Return the [x, y] coordinate for the center point of the cell that contains the specified text.  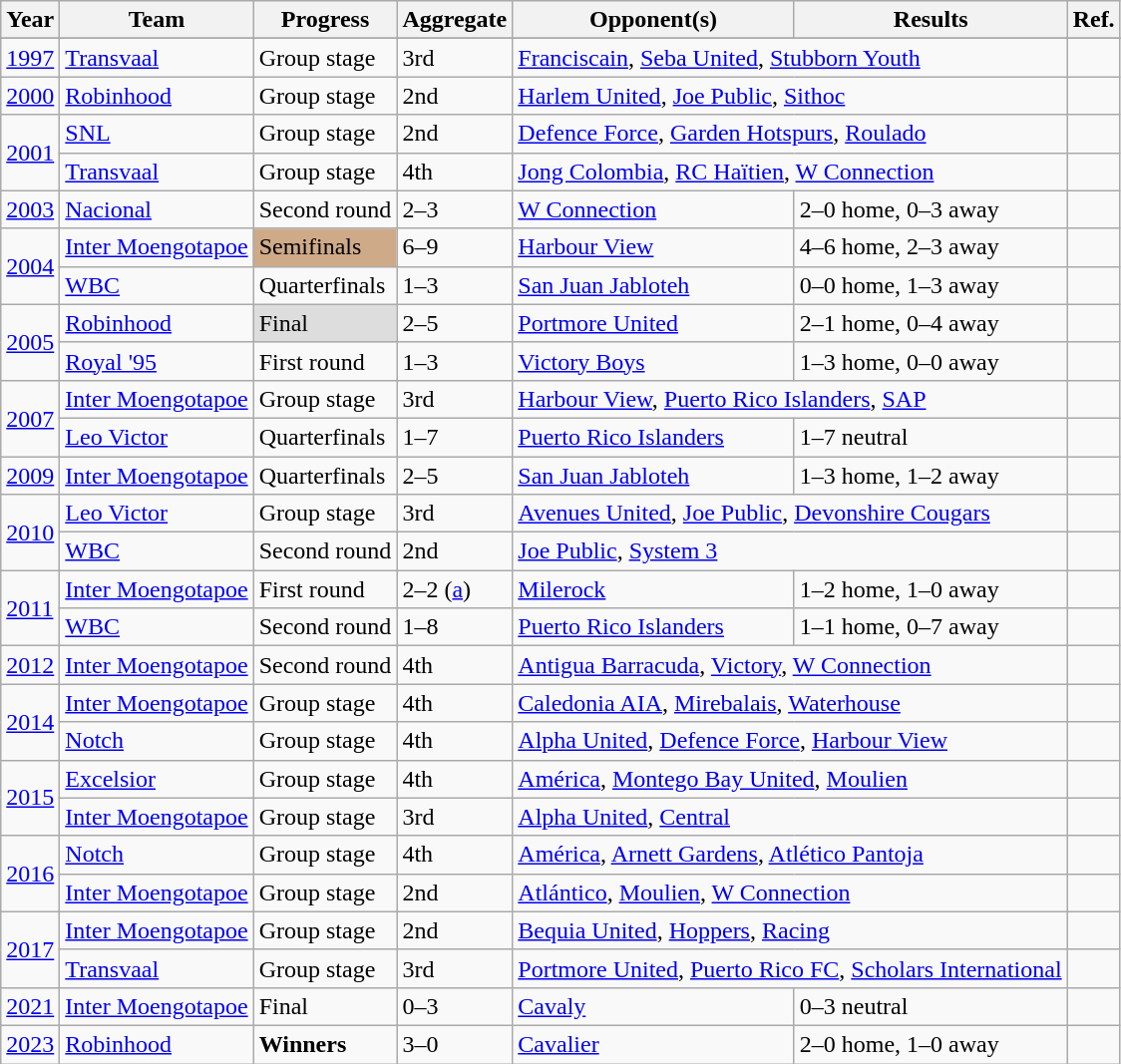
2011 [30, 608]
1–3 home, 1–2 away [931, 476]
Excelsior [157, 779]
2016 [30, 874]
Cavalier [653, 1044]
1–7 [455, 437]
2001 [30, 153]
1–2 home, 1–0 away [931, 589]
Winners [325, 1044]
1997 [30, 58]
4–6 home, 2–3 away [931, 247]
2021 [30, 1006]
3–0 [455, 1044]
0–3 neutral [931, 1006]
Franciscain, Seba United, Stubborn Youth [790, 58]
América, Arnett Gardens, Atlético Pantoja [790, 855]
2017 [30, 949]
2005 [30, 342]
2012 [30, 665]
Progress [325, 20]
Portmore United, Puerto Rico FC, Scholars International [790, 968]
0–0 home, 1–3 away [931, 285]
1–7 neutral [931, 437]
Nacional [157, 209]
2009 [30, 476]
Royal '95 [157, 361]
Cavaly [653, 1006]
6–9 [455, 247]
Results [931, 20]
Jong Colombia, RC Haïtien, W Connection [790, 172]
Joe Public, System 3 [790, 551]
2–2 (a) [455, 589]
2010 [30, 532]
Bequia United, Hoppers, Racing [790, 930]
2015 [30, 798]
Aggregate [455, 20]
Harbour View, Puerto Rico Islanders, SAP [790, 399]
Harlem United, Joe Public, Sithoc [790, 96]
2–1 home, 0–4 away [931, 323]
2–0 home, 0–3 away [931, 209]
1–1 home, 0–7 away [931, 627]
2007 [30, 418]
2004 [30, 266]
2000 [30, 96]
Ref. [1093, 20]
Harbour View [653, 247]
América, Montego Bay United, Moulien [790, 779]
Portmore United [653, 323]
2014 [30, 722]
Alpha United, Defence Force, Harbour View [790, 741]
Defence Force, Garden Hotspurs, Roulado [790, 134]
2–3 [455, 209]
Semifinals [325, 247]
Victory Boys [653, 361]
2023 [30, 1044]
Caledonia AIA, Mirebalais, Waterhouse [790, 703]
Antigua Barracuda, Victory, W Connection [790, 665]
W Connection [653, 209]
Year [30, 20]
Avenues United, Joe Public, Devonshire Cougars [790, 514]
Alpha United, Central [790, 817]
Milerock [653, 589]
1–3 home, 0–0 away [931, 361]
2–0 home, 1–0 away [931, 1044]
Team [157, 20]
Atlántico, Moulien, W Connection [790, 892]
1–8 [455, 627]
SNL [157, 134]
0–3 [455, 1006]
Opponent(s) [653, 20]
2003 [30, 209]
